Detect which cell encompasses the target text, then output its (x, y) center coordinate. 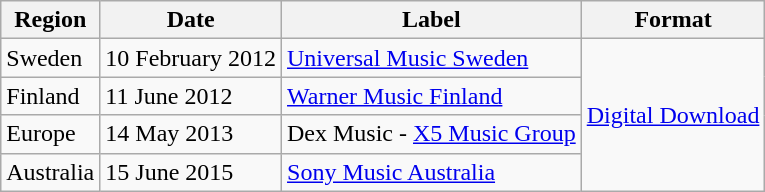
Europe (50, 134)
Date (191, 20)
Finland (50, 96)
15 June 2015 (191, 172)
14 May 2013 (191, 134)
Sweden (50, 58)
Australia (50, 172)
Digital Download (673, 115)
Region (50, 20)
Warner Music Finland (432, 96)
Dex Music - X5 Music Group (432, 134)
Sony Music Australia (432, 172)
Label (432, 20)
11 June 2012 (191, 96)
10 February 2012 (191, 58)
Format (673, 20)
Universal Music Sweden (432, 58)
